Determine the (x, y) coordinate at the center of the cell enclosing the given text.  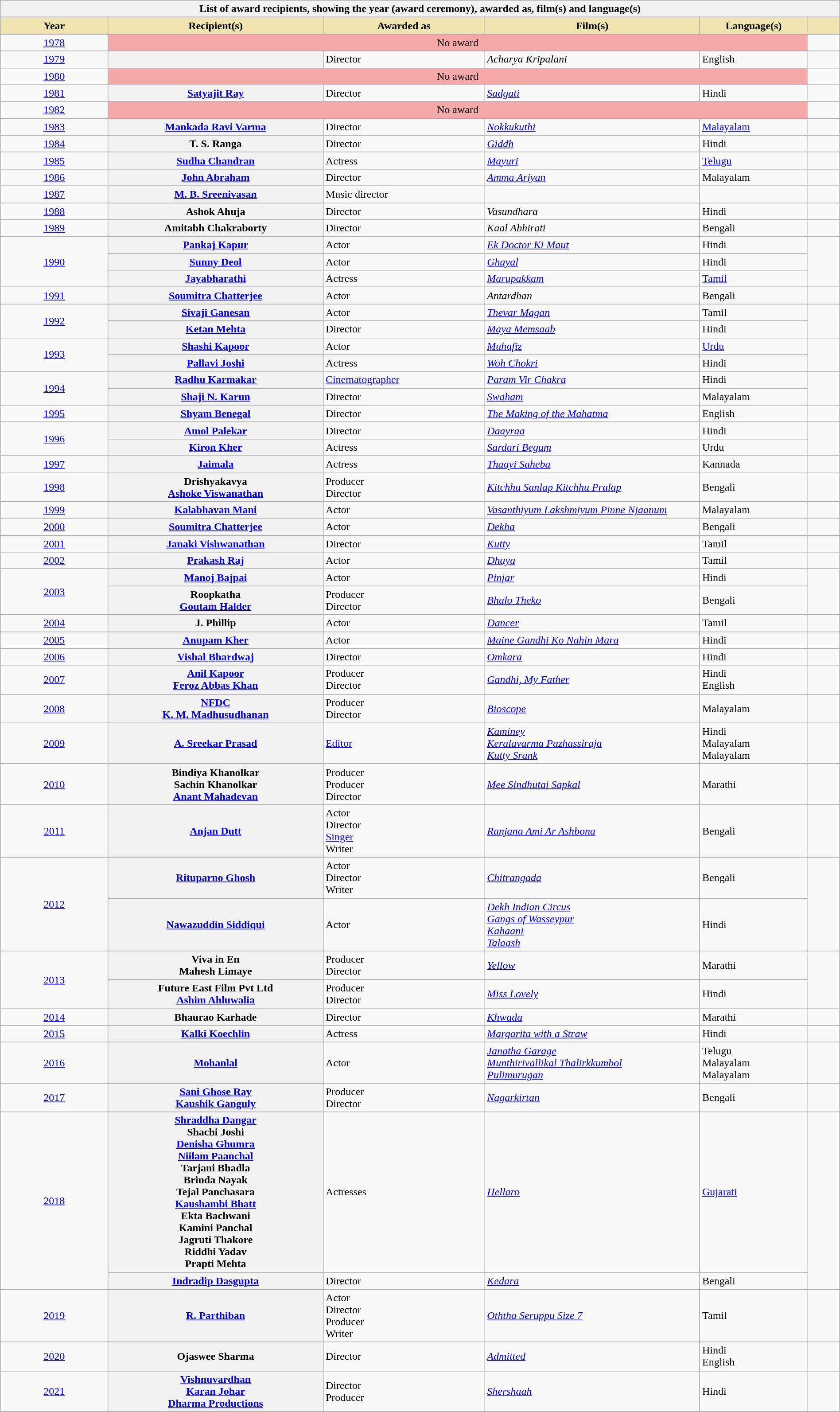
2015 (54, 1034)
Kalki Koechlin (216, 1034)
1987 (54, 194)
Jayabharathi (216, 279)
Cinematographer (404, 380)
1993 (54, 355)
Ojaswee Sharma (216, 1356)
Nawazuddin Siddiqui (216, 924)
2009 (54, 743)
Shashi Kapoor (216, 346)
Hindi English (753, 1356)
Film(s) (592, 26)
Thevar Magan (592, 312)
1989 (54, 228)
2021 (54, 1391)
2011 (54, 831)
Thaayi Saheba (592, 464)
Maya Memsaab (592, 329)
Nagarkirtan (592, 1097)
Gandhi, My Father (592, 680)
Maine Gandhi Ko Nahin Mara (592, 640)
Ketan Mehta (216, 329)
Year (54, 26)
Vishal Bhardwaj (216, 657)
John Abraham (216, 177)
Pankaj Kapur (216, 245)
Pallavi Joshi (216, 363)
Amitabh Chakraborty (216, 228)
Radhu Karmakar (216, 380)
Anil KapoorFeroz Abbas Khan (216, 680)
Prakash Raj (216, 561)
Hellaro (592, 1192)
Bindiya KhanolkarSachin KhanolkarAnant Mahadevan (216, 784)
Sani Ghose RayKaushik Ganguly (216, 1097)
Woh Chokri (592, 363)
1996 (54, 439)
2016 (54, 1063)
Mee Sindhutai Sapkal (592, 784)
Kannada (753, 464)
VishnuvardhanKaran JoharDharma Productions (216, 1391)
Acharya Kripalani (592, 59)
Oththa Seruppu Size 7 (592, 1315)
Vasanthiyum Lakshmiyum Pinne Njaanum (592, 510)
1984 (54, 144)
Omkara (592, 657)
Indradip Dasgupta (216, 1281)
Kedara (592, 1281)
1985 (54, 160)
Ranjana Ami Ar Ashbona (592, 831)
Bhaurao Karhade (216, 1017)
Muhafiz (592, 346)
R. Parthiban (216, 1315)
2007 (54, 680)
Language(s) (753, 26)
1980 (54, 76)
Ek Doctor Ki Maut (592, 245)
T. S. Ranga (216, 144)
1990 (54, 262)
Rituparno Ghosh (216, 878)
Giddh (592, 144)
2014 (54, 1017)
Vasundhara (592, 211)
Yellow (592, 965)
Telugu (753, 160)
Kalabhavan Mani (216, 510)
ActorDirectorWriter (404, 878)
1998 (54, 487)
1995 (54, 413)
Mankada Ravi Varma (216, 127)
Music director (404, 194)
Daayraa (592, 430)
1999 (54, 510)
2004 (54, 623)
ActorDirector ProducerWriter (404, 1315)
Khwada (592, 1017)
Ashok Ahuja (216, 211)
Dancer (592, 623)
2017 (54, 1097)
Satyajit Ray (216, 93)
Shaji N. Karun (216, 397)
Kitchhu Sanlap Kitchhu Pralap (592, 487)
1982 (54, 110)
Chitrangada (592, 878)
A. Sreekar Prasad (216, 743)
Future East Film Pvt LtdAshim Ahluwalia (216, 995)
2002 (54, 561)
Miss Lovely (592, 995)
2013 (54, 980)
Bioscope (592, 708)
2018 (54, 1201)
DrishyakavyaAshoke Viswanathan (216, 487)
Recipient(s) (216, 26)
2010 (54, 784)
Shershaah (592, 1391)
Antardhan (592, 296)
Janaki Vishwanathan (216, 544)
2003 (54, 592)
Sudha Chandran (216, 160)
Amol Palekar (216, 430)
2005 (54, 640)
NFDCK. M. Madhusudhanan (216, 708)
Param Vir Chakra (592, 380)
Dhaya (592, 561)
Sadgati (592, 93)
1997 (54, 464)
2008 (54, 708)
2006 (54, 657)
Nokkukuthi (592, 127)
1994 (54, 388)
Bhalo Theko (592, 600)
Actresses (404, 1192)
Shyam Benegal (216, 413)
KamineyKeralavarma PazhassirajaKutty Srank (592, 743)
Gujarati (753, 1192)
TeluguMalayalamMalayalam (753, 1063)
1992 (54, 321)
2020 (54, 1356)
Dekha (592, 527)
HindiMalayalamMalayalam (753, 743)
Mohanlal (216, 1063)
Admitted (592, 1356)
Viva in EnMahesh Limaye (216, 965)
1991 (54, 296)
Sivaji Ganesan (216, 312)
ActorDirectorSingerWriter (404, 831)
2001 (54, 544)
Sardari Begum (592, 447)
1983 (54, 127)
Jaimala (216, 464)
2012 (54, 904)
Kaal Abhirati (592, 228)
List of award recipients, showing the year (award ceremony), awarded as, film(s) and language(s) (420, 9)
HindiEnglish (753, 680)
1978 (54, 43)
2000 (54, 527)
Director Producer (404, 1391)
Anupam Kher (216, 640)
Margarita with a Straw (592, 1034)
Pinjar (592, 577)
The Making of the Mahatma (592, 413)
1988 (54, 211)
Manoj Bajpai (216, 577)
Anjan Dutt (216, 831)
Sunny Deol (216, 262)
Amma Ariyan (592, 177)
Kiron Kher (216, 447)
1986 (54, 177)
1981 (54, 93)
Swaham (592, 397)
Janatha GarageMunthirivallikal ThalirkkumbolPulimurugan (592, 1063)
Editor (404, 743)
Kutty (592, 544)
Ghayal (592, 262)
M. B. Sreenivasan (216, 194)
2019 (54, 1315)
Awarded as (404, 26)
J. Phillip (216, 623)
Mayuri (592, 160)
1979 (54, 59)
Dekh Indian CircusGangs of WasseypurKahaaniTalaash (592, 924)
ProducerProducerDirector (404, 784)
Marupakkam (592, 279)
RoopkathaGoutam Halder (216, 600)
